Detect which cell encompasses the target text, then output its [x, y] center coordinate. 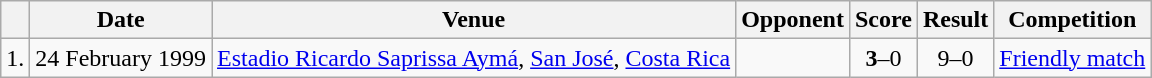
Opponent [793, 20]
3–0 [883, 58]
Estadio Ricardo Saprissa Aymá, San José, Costa Rica [474, 58]
Venue [474, 20]
1. [16, 58]
Result [955, 20]
Date [121, 20]
Friendly match [1072, 58]
24 February 1999 [121, 58]
9–0 [955, 58]
Score [883, 20]
Competition [1072, 20]
